For the text-containing cell, return its midpoint in [X, Y] coordinate format. 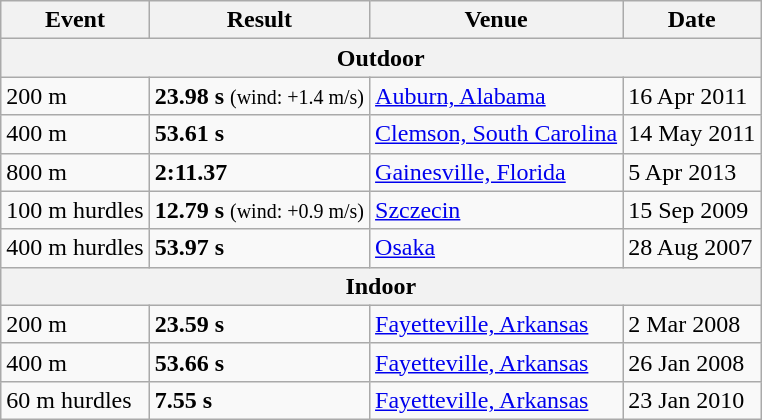
53.97 s [259, 248]
800 m [75, 172]
23 Jan 2010 [692, 400]
12.79 s (wind: +0.9 m/s) [259, 210]
100 m hurdles [75, 210]
Auburn, Alabama [496, 96]
Result [259, 20]
23.59 s [259, 324]
60 m hurdles [75, 400]
14 May 2011 [692, 134]
23.98 s (wind: +1.4 m/s) [259, 96]
Clemson, South Carolina [496, 134]
15 Sep 2009 [692, 210]
7.55 s [259, 400]
2:11.37 [259, 172]
2 Mar 2008 [692, 324]
Gainesville, Florida [496, 172]
Date [692, 20]
5 Apr 2013 [692, 172]
400 m hurdles [75, 248]
53.61 s [259, 134]
Venue [496, 20]
26 Jan 2008 [692, 362]
Osaka [496, 248]
53.66 s [259, 362]
16 Apr 2011 [692, 96]
28 Aug 2007 [692, 248]
Indoor [381, 286]
Szczecin [496, 210]
Event [75, 20]
Outdoor [381, 58]
